Return the [x, y] coordinate for the center point of the cell that contains the specified text.  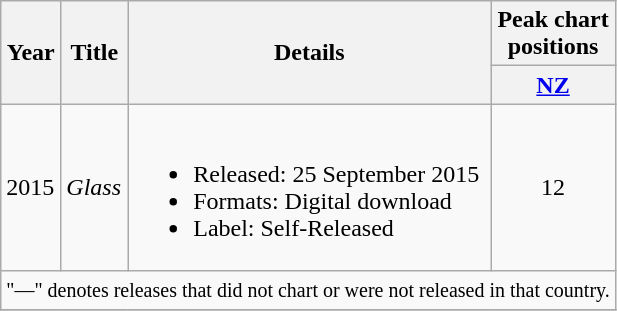
Year [31, 52]
NZ [553, 85]
Details [310, 52]
Released: 25 September 2015Formats: Digital downloadLabel: Self-Released [310, 188]
12 [553, 188]
"—" denotes releases that did not chart or were not released in that country. [308, 290]
Glass [94, 188]
Title [94, 52]
Peak chartpositions [553, 34]
2015 [31, 188]
